From the cell containing the given text, extract its center point as (x, y) coordinate. 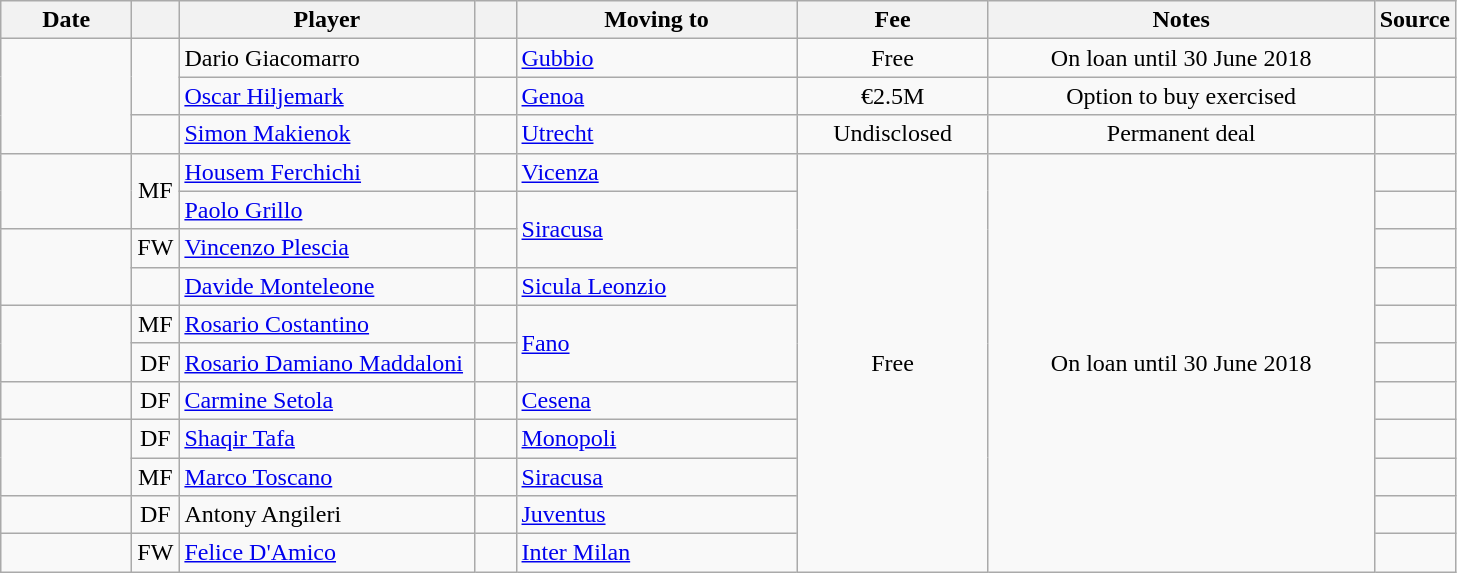
Gubbio (656, 58)
Vincenzo Plescia (327, 248)
Juventus (656, 515)
Housem Ferchichi (327, 172)
Paolo Grillo (327, 210)
Monopoli (656, 438)
Date (66, 20)
Felice D'Amico (327, 553)
Oscar Hiljemark (327, 96)
Fano (656, 343)
Carmine Setola (327, 400)
Genoa (656, 96)
€2.5M (892, 96)
Marco Toscano (327, 477)
Antony Angileri (327, 515)
Undisclosed (892, 134)
Simon Makienok (327, 134)
Utrecht (656, 134)
Vicenza (656, 172)
Player (327, 20)
Permanent deal (1181, 134)
Option to buy exercised (1181, 96)
Sicula Leonzio (656, 286)
Source (1414, 20)
Rosario Costantino (327, 324)
Davide Monteleone (327, 286)
Inter Milan (656, 553)
Moving to (656, 20)
Cesena (656, 400)
Dario Giacomarro (327, 58)
Notes (1181, 20)
Fee (892, 20)
Shaqir Tafa (327, 438)
Rosario Damiano Maddaloni (327, 362)
